Extract the (X, Y) coordinate from the center of the cell holding the provided text.  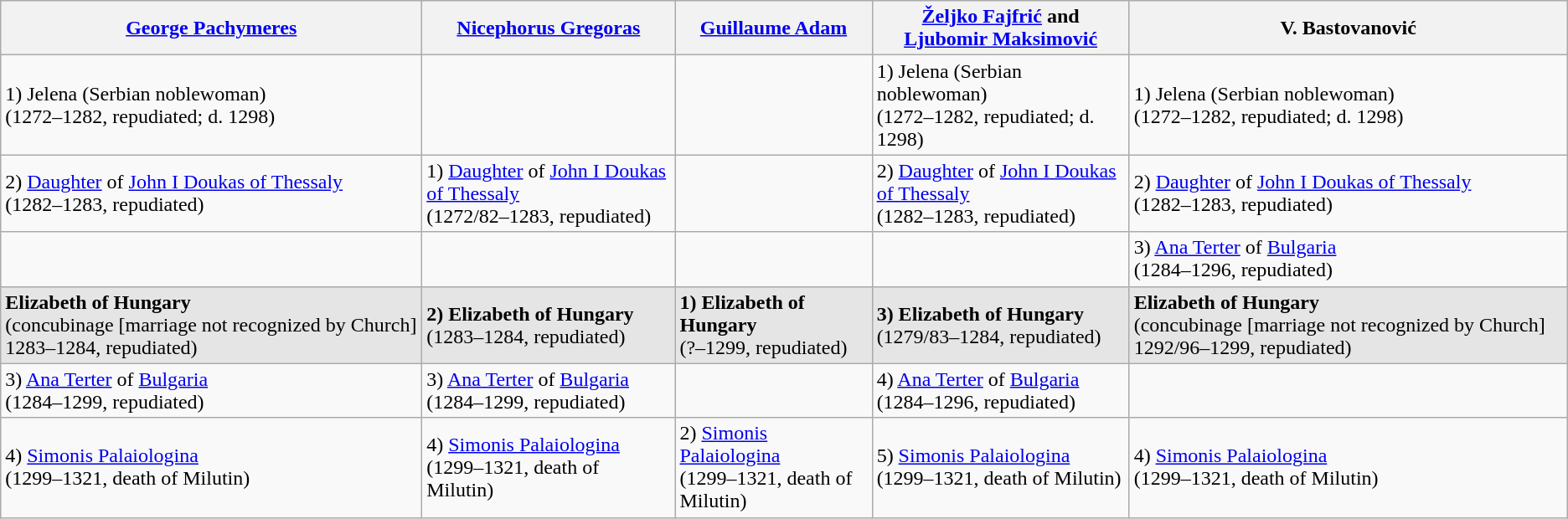
George Pachymeres (211, 28)
1) Daughter of John I Doukas of Thessaly(1272/82–1283, repudiated) (549, 193)
3) Ana Terter of Bulgaria(1284–1296, repudiated) (1349, 259)
V. Bastovanović (1349, 28)
Guillaume Adam (774, 28)
2) Elizabeth of Hungary(1283–1284, repudiated) (549, 325)
2) Simonis Palaiologina(1299–1321, death of Milutin) (774, 467)
1) Elizabeth of Hungary(?–1299, repudiated) (774, 325)
5) Simonis Palaiologina(1299–1321, death of Milutin) (1000, 467)
Elizabeth of Hungary(concubinage [marriage not recognized by Church] 1283–1284, repudiated) (211, 325)
Željko Fajfrić and Ljubomir Maksimović (1000, 28)
3) Elizabeth of Hungary(1279/83–1284, repudiated) (1000, 325)
Elizabeth of Hungary(concubinage [marriage not recognized by Church] 1292/96–1299, repudiated) (1349, 325)
Nicephorus Gregoras (549, 28)
4) Ana Terter of Bulgaria(1284–1296, repudiated) (1000, 390)
